Return [X, Y] of the center of cell containing provided text 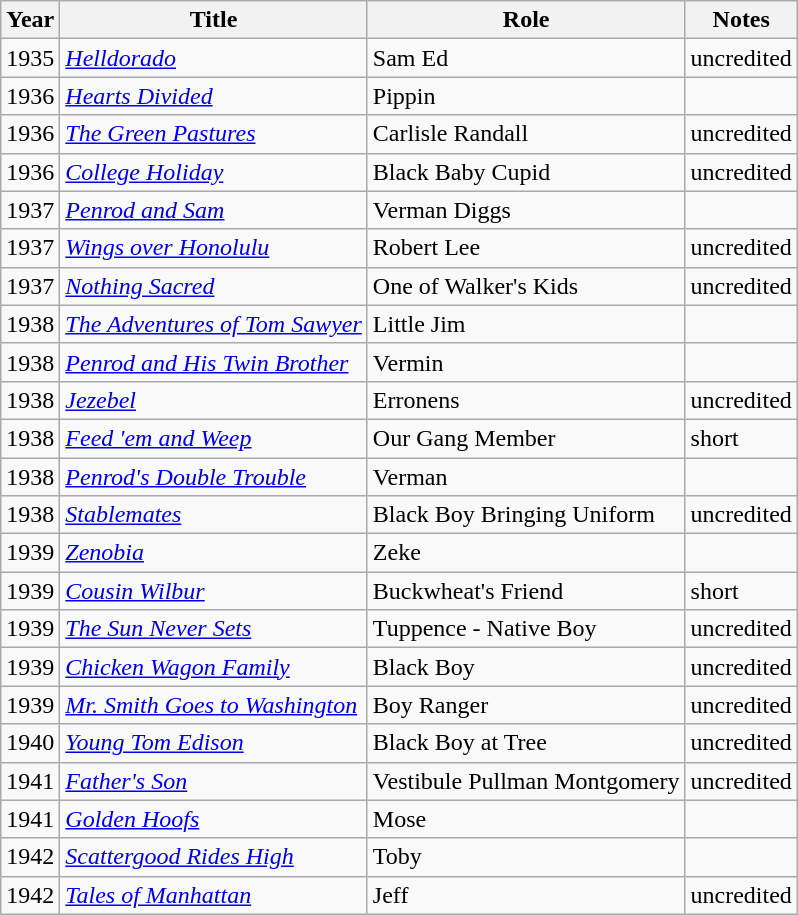
1935 [30, 58]
Cousin Wilbur [214, 591]
Vermin [526, 362]
Jeff [526, 895]
Nothing Sacred [214, 286]
1940 [30, 743]
Black Boy at Tree [526, 743]
Role [526, 20]
Mose [526, 819]
Stablemates [214, 515]
The Green Pastures [214, 134]
Erronens [526, 400]
Black Boy Bringing Uniform [526, 515]
Jezebel [214, 400]
Tales of Manhattan [214, 895]
Zeke [526, 553]
Our Gang Member [526, 438]
Black Baby Cupid [526, 172]
Young Tom Edison [214, 743]
Hearts Divided [214, 96]
Helldorado [214, 58]
Little Jim [526, 324]
Wings over Honolulu [214, 248]
Chicken Wagon Family [214, 667]
Title [214, 20]
Black Boy [526, 667]
Verman Diggs [526, 210]
Sam Ed [526, 58]
Feed 'em and Weep [214, 438]
Boy Ranger [526, 705]
The Adventures of Tom Sawyer [214, 324]
Carlisle Randall [526, 134]
Tuppence - Native Boy [526, 629]
Golden Hoofs [214, 819]
Pippin [526, 96]
Verman [526, 477]
Toby [526, 857]
Penrod and Sam [214, 210]
Penrod and His Twin Brother [214, 362]
Mr. Smith Goes to Washington [214, 705]
The Sun Never Sets [214, 629]
Zenobia [214, 553]
College Holiday [214, 172]
Scattergood Rides High [214, 857]
Father's Son [214, 781]
Notes [741, 20]
Robert Lee [526, 248]
Buckwheat's Friend [526, 591]
Penrod's Double Trouble [214, 477]
Vestibule Pullman Montgomery [526, 781]
One of Walker's Kids [526, 286]
Year [30, 20]
